Search for the cell housing the specified text and yield its (X, Y) center coordinate. 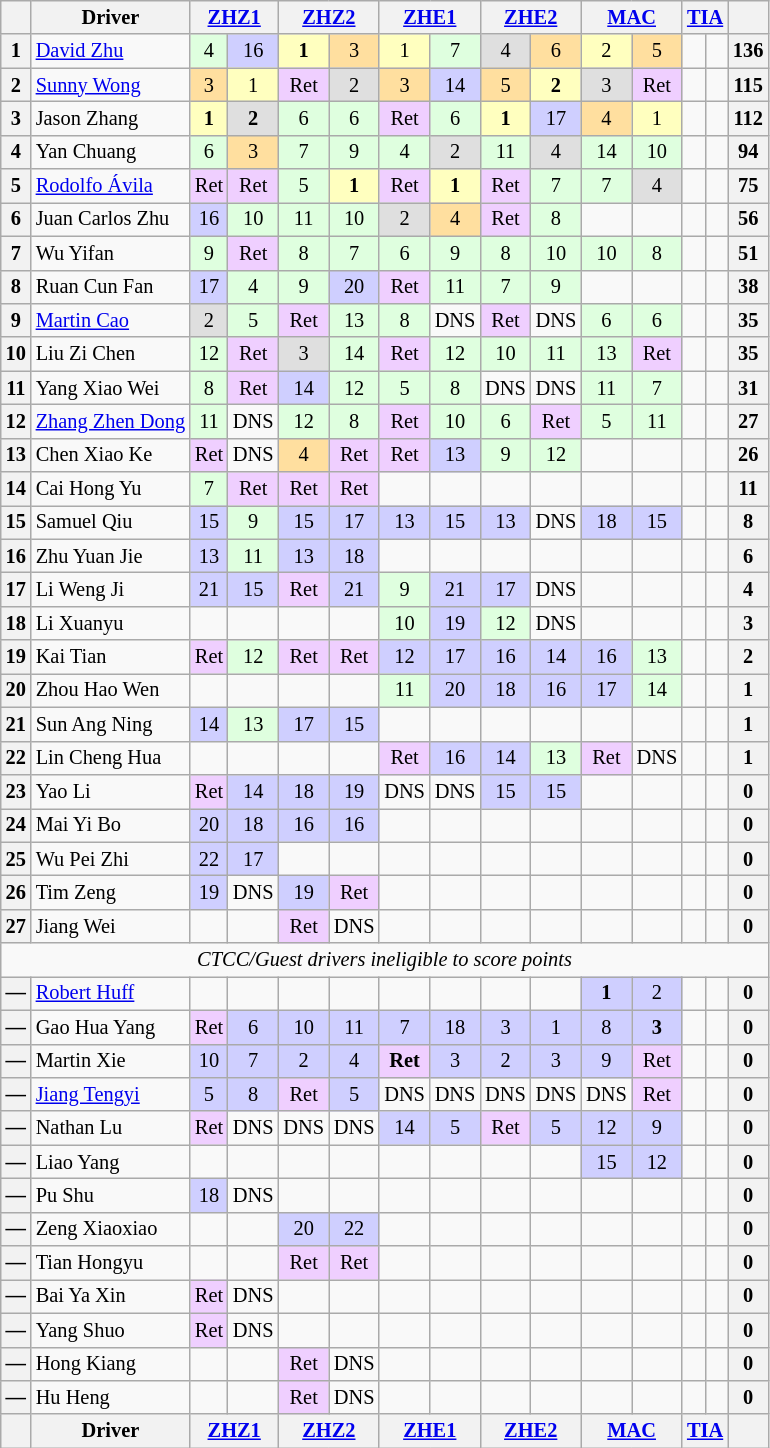
Bai Ya Xin (110, 1296)
Zeng Xiaoxiao (110, 1229)
Zhou Hao Wen (110, 690)
Li Xuanyu (110, 623)
23 (16, 791)
Hu Heng (110, 1397)
Juan Carlos Zhu (110, 219)
Jiang Tengyi (110, 1094)
Ruan Cun Fan (110, 287)
Mai Yi Bo (110, 825)
Liao Yang (110, 1162)
CTCC/Guest drivers ineligible to score points (385, 960)
Tian Hongyu (110, 1263)
Jiang Wei (110, 926)
31 (748, 388)
David Zhu (110, 51)
Nathan Lu (110, 1128)
Liu Zi Chen (110, 354)
56 (748, 219)
Chen Xiao Ke (110, 455)
Martin Xie (110, 1061)
Jason Zhang (110, 118)
Sunny Wong (110, 85)
Cai Hong Yu (110, 489)
24 (16, 825)
94 (748, 152)
75 (748, 186)
Pu Shu (110, 1195)
Yang Xiao Wei (110, 388)
25 (16, 859)
Lin Cheng Hua (110, 758)
Hong Kiang (110, 1364)
112 (748, 118)
Sun Ang Ning (110, 724)
Rodolfo Ávila (110, 186)
Yao Li (110, 791)
Gao Hua Yang (110, 1027)
Tim Zeng (110, 892)
Yan Chuang (110, 152)
Zhu Yuan Jie (110, 556)
115 (748, 85)
136 (748, 51)
Samuel Qiu (110, 522)
Robert Huff (110, 993)
Wu Yifan (110, 253)
51 (748, 253)
Yang Shuo (110, 1330)
Wu Pei Zhi (110, 859)
Kai Tian (110, 657)
Zhang Zhen Dong (110, 421)
Li Weng Ji (110, 589)
Martin Cao (110, 320)
38 (748, 287)
